Pinpoint the cell where the given text exists, returning its [x, y] midpoint coordinate. 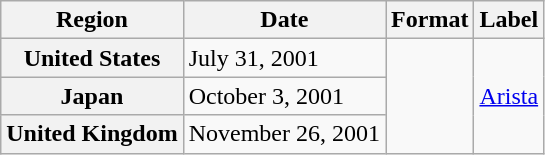
Region [92, 20]
November 26, 2001 [284, 134]
July 31, 2001 [284, 58]
Arista [509, 96]
Format [430, 20]
United Kingdom [92, 134]
United States [92, 58]
October 3, 2001 [284, 96]
Date [284, 20]
Label [509, 20]
Japan [92, 96]
